Provide the (X, Y) coordinate of the cell's center where the given text is located.  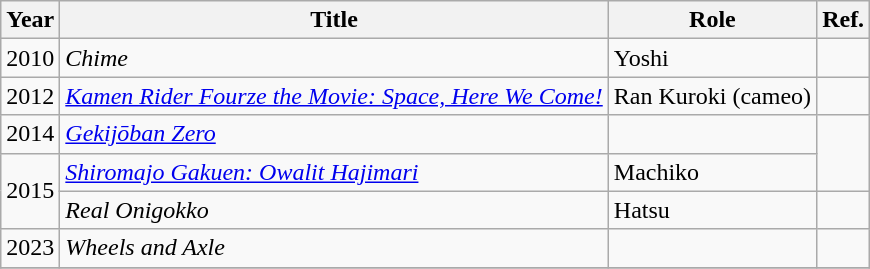
Role (712, 20)
Year (30, 20)
2010 (30, 58)
Hatsu (712, 210)
Wheels and Axle (334, 248)
Kamen Rider Fourze the Movie: Space, Here We Come! (334, 96)
Yoshi (712, 58)
Machiko (712, 172)
Title (334, 20)
Ran Kuroki (cameo) (712, 96)
2014 (30, 134)
Chime (334, 58)
Shiromajo Gakuen: Owalit Hajimari (334, 172)
Ref. (844, 20)
2023 (30, 248)
2012 (30, 96)
Gekijōban Zero (334, 134)
2015 (30, 191)
Real Onigokko (334, 210)
